Provide the (X, Y) coordinate of the cell's center where the given text is located.  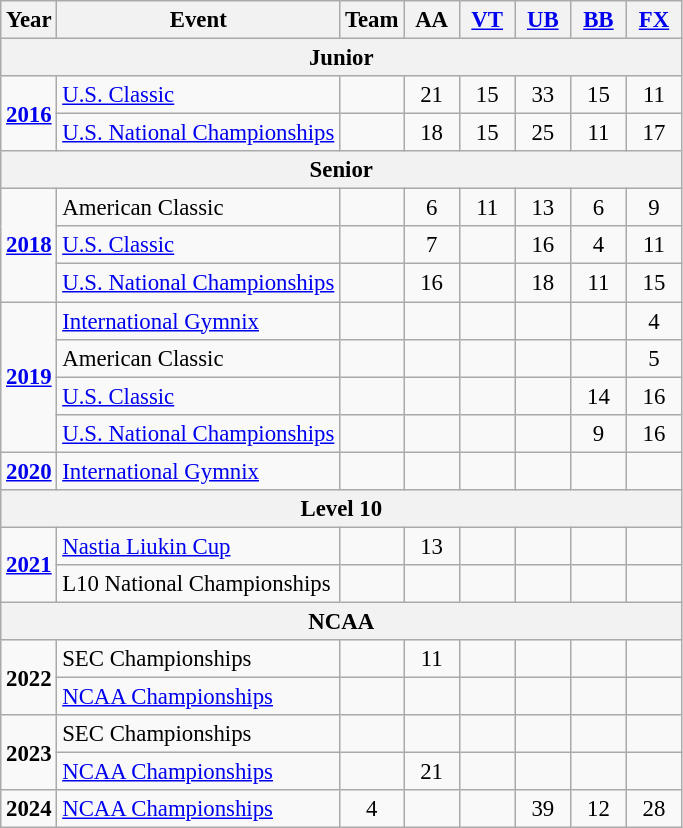
28 (654, 809)
UB (543, 20)
5 (654, 358)
Team (372, 20)
Level 10 (342, 509)
Event (198, 20)
14 (599, 396)
33 (543, 95)
Senior (342, 170)
2023 (29, 752)
NCAA (342, 621)
7 (432, 245)
2021 (29, 564)
L10 National Championships (198, 584)
2019 (29, 377)
AA (432, 20)
2018 (29, 246)
Junior (342, 58)
2022 (29, 678)
12 (599, 809)
17 (654, 133)
Nastia Liukin Cup (198, 546)
39 (543, 809)
FX (654, 20)
2024 (29, 809)
Year (29, 20)
2016 (29, 114)
BB (599, 20)
2020 (29, 471)
VT (487, 20)
25 (543, 133)
